Capture the cell that displays the provided text and extract its [X, Y] central coordinate. 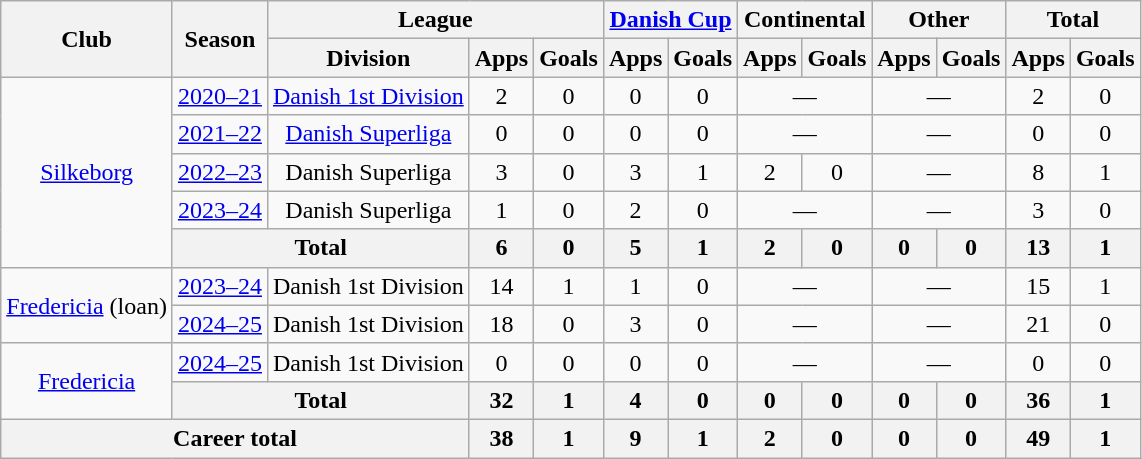
38 [501, 438]
15 [1038, 286]
Silkeborg [87, 172]
36 [1038, 400]
Career total [235, 438]
Fredericia (loan) [87, 305]
14 [501, 286]
5 [635, 248]
Season [220, 39]
2022–23 [220, 172]
32 [501, 400]
13 [1038, 248]
2020–21 [220, 96]
Club [87, 39]
Fredericia [87, 381]
6 [501, 248]
League [435, 20]
Continental [805, 20]
8 [1038, 172]
21 [1038, 324]
4 [635, 400]
18 [501, 324]
9 [635, 438]
49 [1038, 438]
Other [939, 20]
Division [368, 58]
Danish Cup [670, 20]
2021–22 [220, 134]
